Scan for the cell matching the given text and deliver its (x, y) coordinate at center. 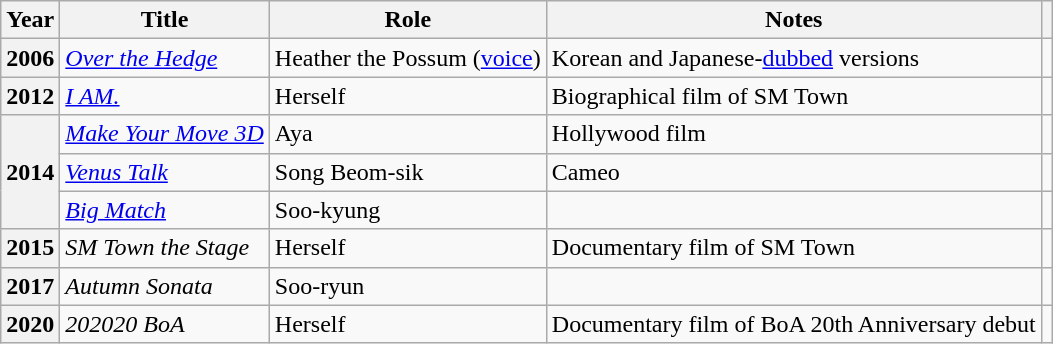
2015 (30, 248)
2006 (30, 58)
2017 (30, 286)
Documentary film of SM Town (794, 248)
Role (408, 20)
Notes (794, 20)
Big Match (164, 210)
Documentary film of BoA 20th Anniversary debut (794, 324)
Over the Hedge (164, 58)
Korean and Japanese-dubbed versions (794, 58)
202020 BoA (164, 324)
Year (30, 20)
Cameo (794, 172)
Make Your Move 3D (164, 134)
Aya (408, 134)
Song Beom-sik (408, 172)
2014 (30, 172)
Title (164, 20)
Soo-ryun (408, 286)
Biographical film of SM Town (794, 96)
Venus Talk (164, 172)
2020 (30, 324)
I AM. (164, 96)
2012 (30, 96)
Heather the Possum (voice) (408, 58)
Hollywood film (794, 134)
SM Town the Stage (164, 248)
Soo-kyung (408, 210)
Autumn Sonata (164, 286)
